Capture the cell that displays the provided text and extract its (X, Y) central coordinate. 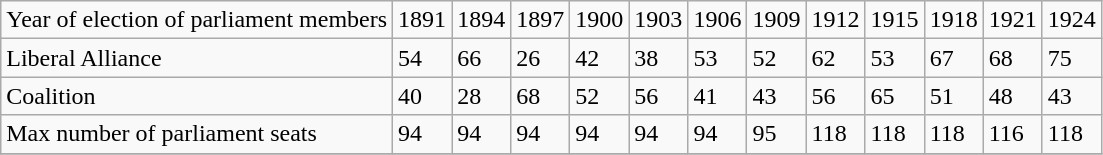
1891 (422, 20)
1921 (1012, 20)
1915 (894, 20)
41 (718, 96)
1906 (718, 20)
1909 (776, 20)
66 (482, 58)
1903 (658, 20)
51 (954, 96)
95 (776, 134)
1900 (600, 20)
62 (836, 58)
Coalition (197, 96)
40 (422, 96)
38 (658, 58)
28 (482, 96)
48 (1012, 96)
67 (954, 58)
54 (422, 58)
116 (1012, 134)
1912 (836, 20)
Max number of parliament seats (197, 134)
1918 (954, 20)
75 (1072, 58)
Liberal Alliance (197, 58)
Year of election of parliament members (197, 20)
42 (600, 58)
1924 (1072, 20)
65 (894, 96)
1894 (482, 20)
1897 (540, 20)
26 (540, 58)
